Identify which cell holds the provided text, then report its (X, Y) central coordinate. 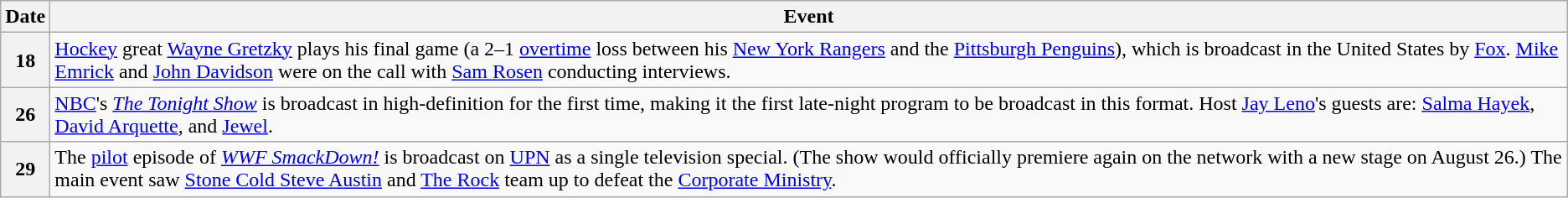
29 (25, 169)
26 (25, 114)
18 (25, 60)
Date (25, 17)
Event (809, 17)
